Identify which cell holds the provided text, then report its [X, Y] central coordinate. 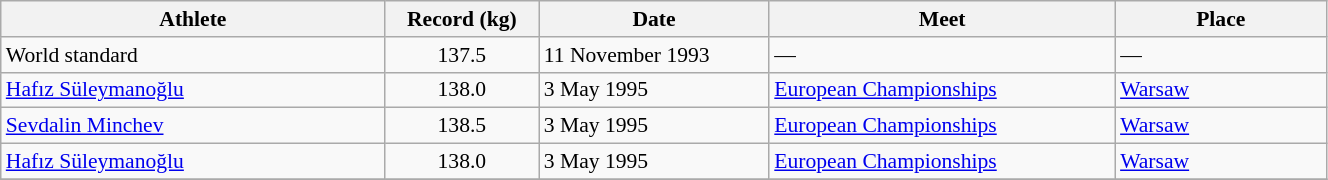
137.5 [462, 55]
11 November 1993 [654, 55]
World standard [193, 55]
Sevdalin Minchev [193, 126]
Meet [942, 19]
Date [654, 19]
Place [1220, 19]
Record (kg) [462, 19]
Athlete [193, 19]
138.5 [462, 126]
